Return the (x, y) coordinate for the center point of the cell that contains the specified text.  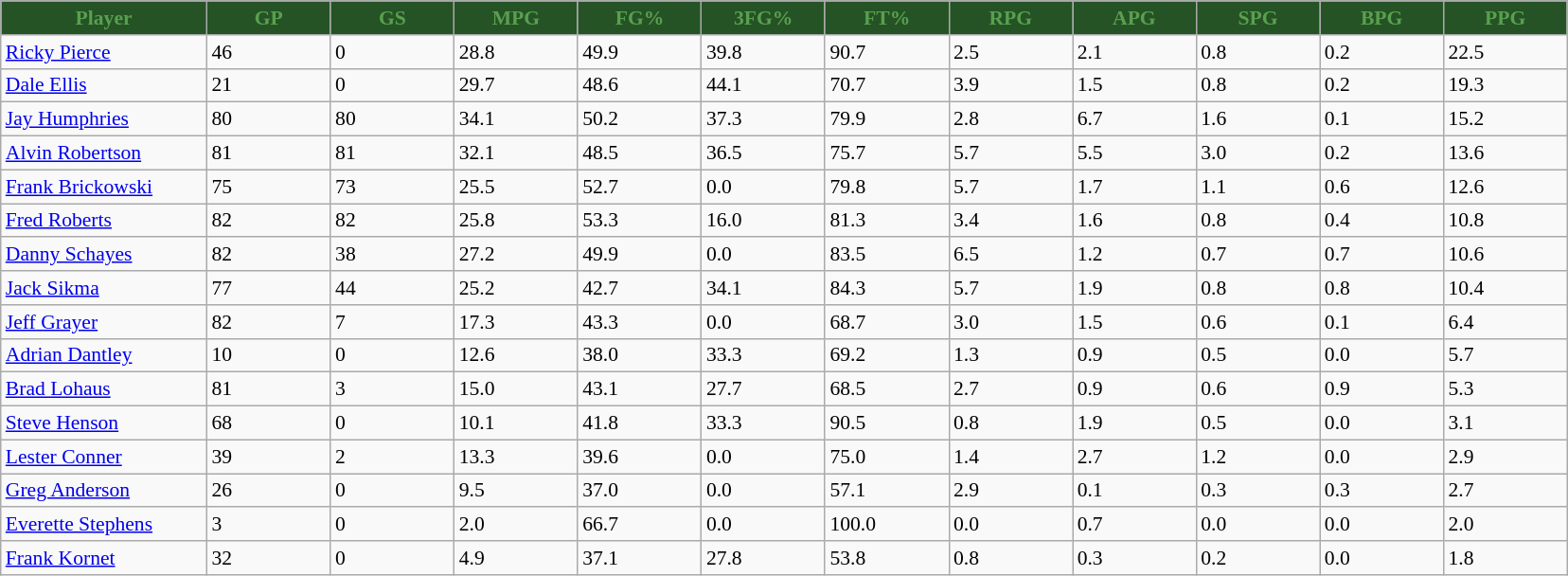
79.9 (886, 119)
25.5 (517, 187)
44.1 (763, 85)
7 (392, 322)
Player (104, 18)
10 (269, 355)
Frank Brickowski (104, 187)
26 (269, 491)
39.6 (640, 457)
27.7 (763, 389)
75.0 (886, 457)
10.4 (1506, 288)
57.1 (886, 491)
5.3 (1506, 389)
10.1 (517, 423)
22.5 (1506, 52)
37.3 (763, 119)
Jack Sikma (104, 288)
1.1 (1257, 187)
1.3 (1011, 355)
19.3 (1506, 85)
Fred Roberts (104, 221)
70.7 (886, 85)
FG% (640, 18)
Dale Ellis (104, 85)
81.3 (886, 221)
41.8 (640, 423)
3.4 (1011, 221)
Jeff Grayer (104, 322)
32.1 (517, 153)
GS (392, 18)
37.1 (640, 558)
MPG (517, 18)
0.4 (1382, 221)
43.3 (640, 322)
10.6 (1506, 255)
50.2 (640, 119)
Danny Schayes (104, 255)
73 (392, 187)
SPG (1257, 18)
6.7 (1134, 119)
46 (269, 52)
Everette Stephens (104, 525)
13.3 (517, 457)
69.2 (886, 355)
1.7 (1134, 187)
68.5 (886, 389)
2.1 (1134, 52)
39 (269, 457)
Brad Lohaus (104, 389)
28.8 (517, 52)
3.1 (1506, 423)
68 (269, 423)
53.3 (640, 221)
BPG (1382, 18)
1.8 (1506, 558)
43.1 (640, 389)
77 (269, 288)
10.8 (1506, 221)
27.2 (517, 255)
25.8 (517, 221)
66.7 (640, 525)
1.4 (1011, 457)
42.7 (640, 288)
16.0 (763, 221)
68.7 (886, 322)
17.3 (517, 322)
4.9 (517, 558)
38 (392, 255)
3FG% (763, 18)
Greg Anderson (104, 491)
15.2 (1506, 119)
2.8 (1011, 119)
21 (269, 85)
2.5 (1011, 52)
25.2 (517, 288)
RPG (1011, 18)
6.4 (1506, 322)
6.5 (1011, 255)
44 (392, 288)
48.5 (640, 153)
FT% (886, 18)
2 (392, 457)
Frank Kornet (104, 558)
5.5 (1134, 153)
75 (269, 187)
Steve Henson (104, 423)
Adrian Dantley (104, 355)
3.9 (1011, 85)
90.7 (886, 52)
84.3 (886, 288)
83.5 (886, 255)
79.8 (886, 187)
PPG (1506, 18)
39.8 (763, 52)
75.7 (886, 153)
36.5 (763, 153)
37.0 (640, 491)
29.7 (517, 85)
Alvin Robertson (104, 153)
15.0 (517, 389)
Ricky Pierce (104, 52)
13.6 (1506, 153)
100.0 (886, 525)
52.7 (640, 187)
90.5 (886, 423)
32 (269, 558)
48.6 (640, 85)
Jay Humphries (104, 119)
38.0 (640, 355)
9.5 (517, 491)
APG (1134, 18)
53.8 (886, 558)
Lester Conner (104, 457)
GP (269, 18)
27.8 (763, 558)
